Search for the cell housing the specified text and yield its (x, y) center coordinate. 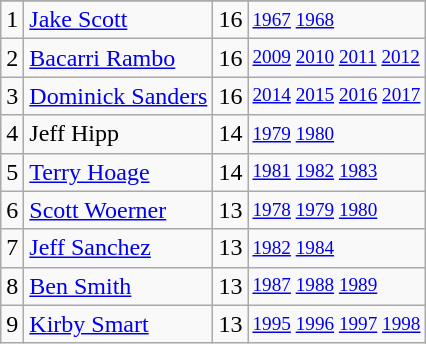
1967 1968 (336, 20)
1 (12, 20)
Jeff Sanchez (118, 248)
7 (12, 248)
2014 2015 2016 2017 (336, 96)
5 (12, 172)
Ben Smith (118, 286)
Scott Woerner (118, 210)
8 (12, 286)
Jake Scott (118, 20)
1982 1984 (336, 248)
6 (12, 210)
4 (12, 134)
3 (12, 96)
1987 1988 1989 (336, 286)
1995 1996 1997 1998 (336, 324)
1979 1980 (336, 134)
1981 1982 1983 (336, 172)
2009 2010 2011 2012 (336, 58)
9 (12, 324)
Kirby Smart (118, 324)
Bacarri Rambo (118, 58)
Dominick Sanders (118, 96)
1978 1979 1980 (336, 210)
Terry Hoage (118, 172)
Jeff Hipp (118, 134)
2 (12, 58)
